Determine the (X, Y) coordinate at the center of the cell enclosing the given text.  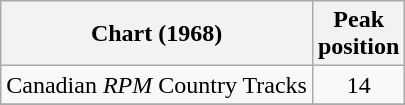
Peakposition (358, 34)
14 (358, 85)
Chart (1968) (157, 34)
Canadian RPM Country Tracks (157, 85)
